Provide the [x, y] coordinate of the cell's center where the given text is located.  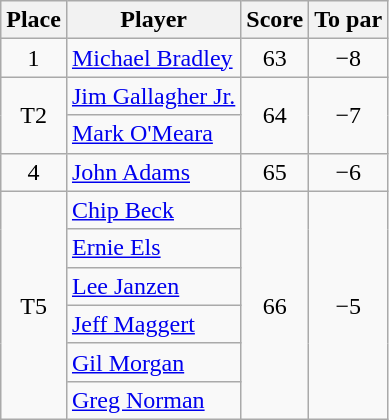
65 [275, 172]
63 [275, 58]
−6 [348, 172]
Jeff Maggert [153, 324]
Lee Janzen [153, 286]
Ernie Els [153, 248]
64 [275, 115]
−8 [348, 58]
66 [275, 305]
Jim Gallagher Jr. [153, 96]
Greg Norman [153, 400]
To par [348, 20]
Gil Morgan [153, 362]
Place [34, 20]
Mark O'Meara [153, 134]
T2 [34, 115]
−7 [348, 115]
4 [34, 172]
−5 [348, 305]
Michael Bradley [153, 58]
Player [153, 20]
Score [275, 20]
T5 [34, 305]
Chip Beck [153, 210]
John Adams [153, 172]
1 [34, 58]
